Capture the cell that displays the provided text and extract its (x, y) central coordinate. 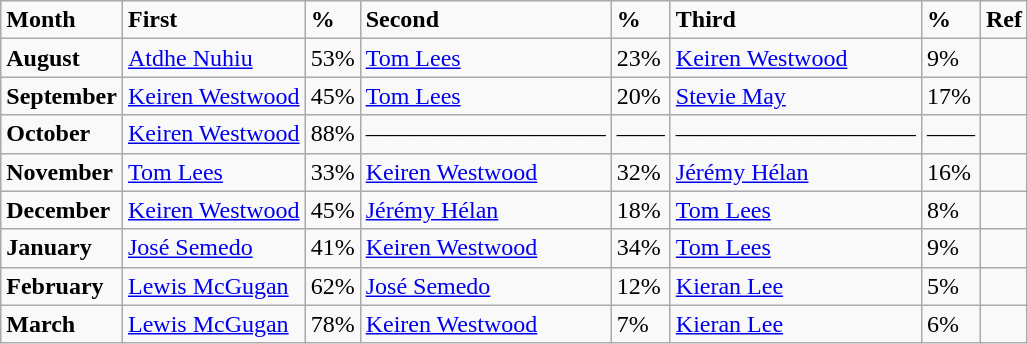
88% (332, 134)
18% (640, 210)
January (62, 248)
53% (332, 58)
17% (950, 96)
October (62, 134)
March (62, 324)
78% (332, 324)
5% (950, 286)
Third (796, 20)
34% (640, 248)
23% (640, 58)
November (62, 172)
Ref (1004, 20)
Atdhe Nuhiu (214, 58)
August (62, 58)
8% (950, 210)
6% (950, 324)
41% (332, 248)
12% (640, 286)
First (214, 20)
December (62, 210)
20% (640, 96)
62% (332, 286)
7% (640, 324)
16% (950, 172)
September (62, 96)
Stevie May (796, 96)
32% (640, 172)
Second (486, 20)
Month (62, 20)
February (62, 286)
33% (332, 172)
